Scan for the cell matching the given text and deliver its [x, y] coordinate at center. 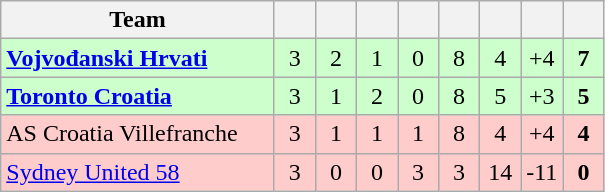
+3 [542, 96]
AS Croatia Villefranche [138, 134]
Vojvođanski Hrvati [138, 58]
Toronto Croatia [138, 96]
Team [138, 20]
7 [584, 58]
Sydney United 58 [138, 172]
14 [500, 172]
-11 [542, 172]
